Detect which cell encompasses the target text, then output its [X, Y] center coordinate. 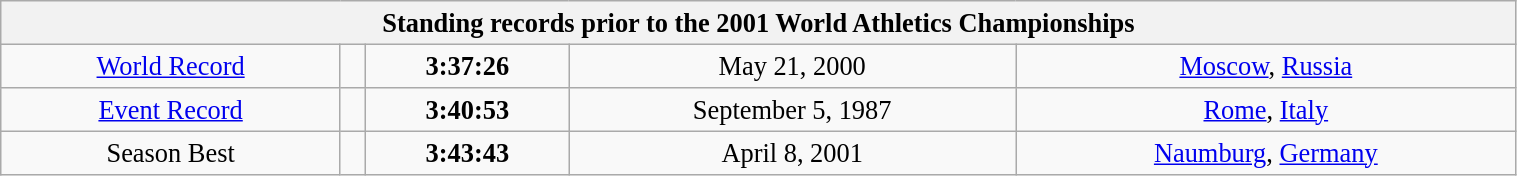
April 8, 2001 [792, 153]
Naumburg, Germany [1266, 153]
3:37:26 [468, 66]
3:43:43 [468, 153]
September 5, 1987 [792, 109]
Season Best [171, 153]
3:40:53 [468, 109]
Standing records prior to the 2001 World Athletics Championships [758, 22]
Event Record [171, 109]
Rome, Italy [1266, 109]
World Record [171, 66]
Moscow, Russia [1266, 66]
May 21, 2000 [792, 66]
